Capture the cell that displays the provided text and extract its (X, Y) central coordinate. 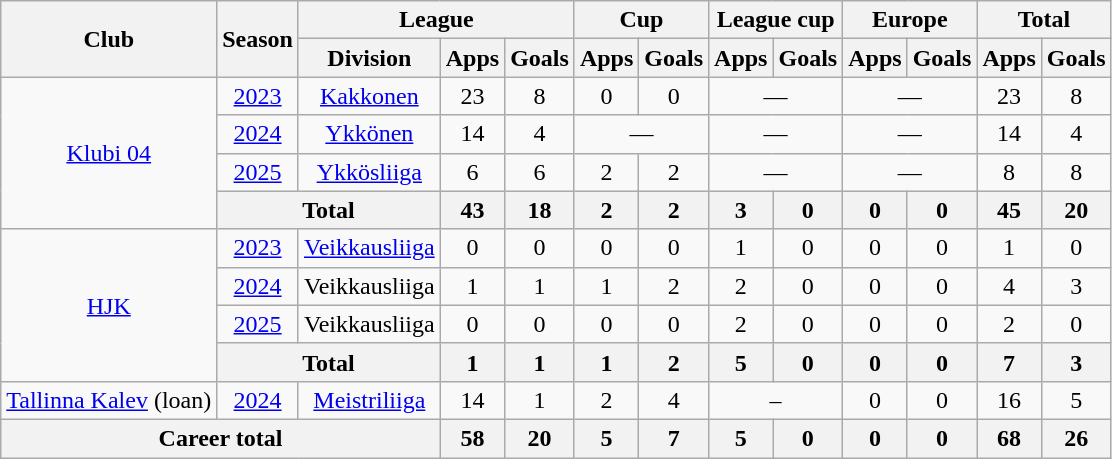
Ykkönen (369, 134)
68 (1009, 438)
Kakkonen (369, 96)
Europe (910, 20)
43 (472, 210)
Tallinna Kalev (loan) (109, 400)
League cup (776, 20)
– (776, 400)
Meistriliiga (369, 400)
Ykkösliiga (369, 172)
HJK (109, 305)
Club (109, 39)
League (436, 20)
Cup (641, 20)
Season (258, 39)
18 (540, 210)
26 (1076, 438)
Career total (220, 438)
Division (369, 58)
58 (472, 438)
Klubi 04 (109, 153)
45 (1009, 210)
16 (1009, 400)
